Return the [X, Y] coordinate for the center point of the cell that contains the specified text.  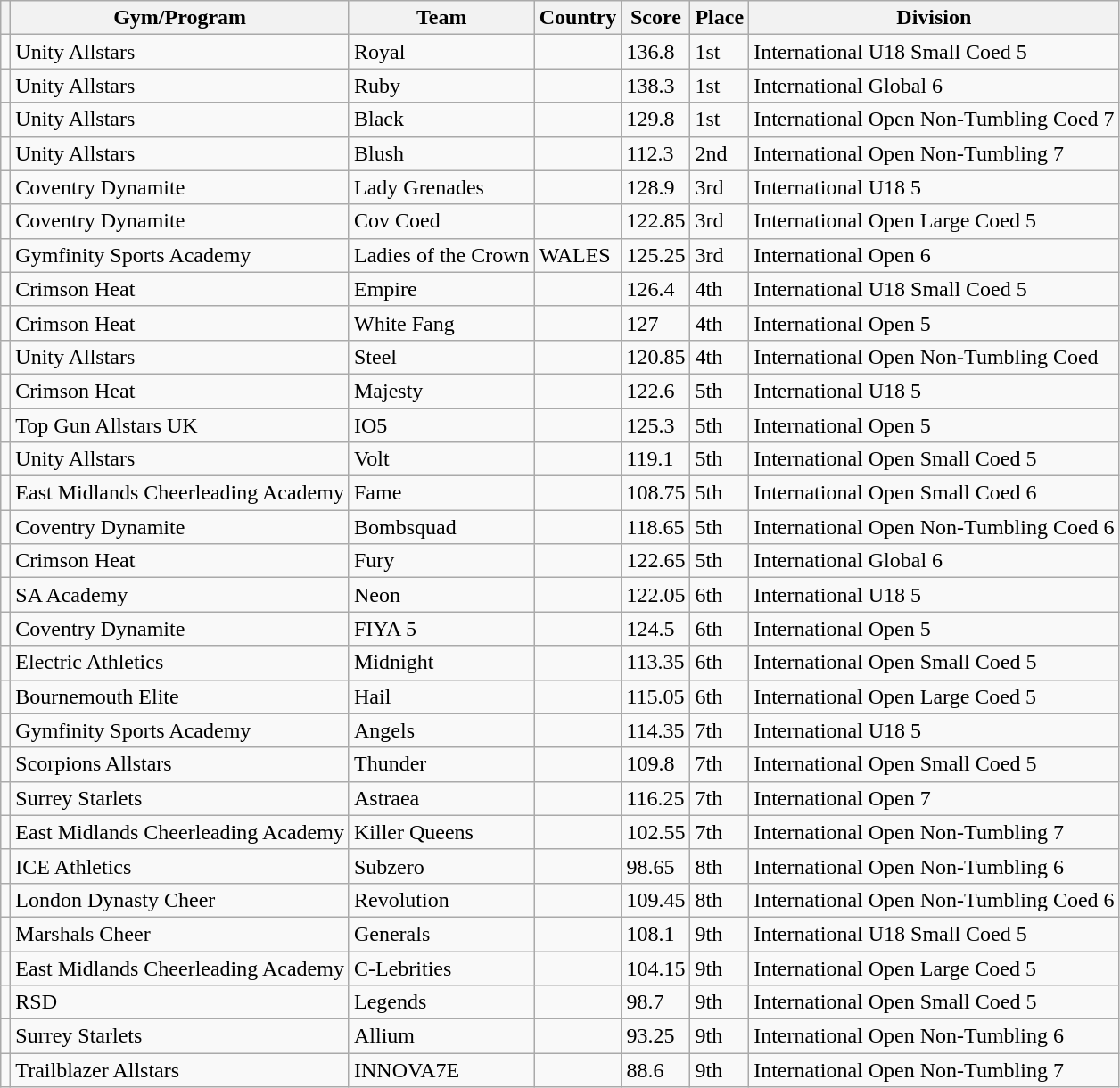
Thunder [441, 764]
125.3 [656, 425]
Black [441, 120]
136.8 [656, 52]
109.8 [656, 764]
Empire [441, 289]
Generals [441, 934]
SA Academy [180, 595]
Allium [441, 1036]
98.7 [656, 1002]
108.1 [656, 934]
Midnight [441, 663]
129.8 [656, 120]
Electric Athletics [180, 663]
116.25 [656, 798]
Division [935, 18]
88.6 [656, 1070]
122.6 [656, 391]
108.75 [656, 493]
118.65 [656, 527]
Scorpions Allstars [180, 764]
122.65 [656, 561]
Place [720, 18]
104.15 [656, 968]
Team [441, 18]
IO5 [441, 425]
International Open 6 [935, 255]
ICE Athletics [180, 866]
122.05 [656, 595]
International Open Non-Tumbling Coed 7 [935, 120]
Top Gun Allstars UK [180, 425]
C-Lebrities [441, 968]
127 [656, 323]
112.3 [656, 153]
International Open Non-Tumbling Coed [935, 357]
114.35 [656, 730]
113.35 [656, 663]
WALES [578, 255]
Neon [441, 595]
124.5 [656, 629]
Marshals Cheer [180, 934]
126.4 [656, 289]
120.85 [656, 357]
122.85 [656, 221]
115.05 [656, 696]
102.55 [656, 832]
Bombsquad [441, 527]
Fame [441, 493]
Bournemouth Elite [180, 696]
Gym/Program [180, 18]
119.1 [656, 459]
FIYA 5 [441, 629]
125.25 [656, 255]
London Dynasty Cheer [180, 900]
Cov Coed [441, 221]
Fury [441, 561]
2nd [720, 153]
Subzero [441, 866]
138.3 [656, 86]
Country [578, 18]
Lady Grenades [441, 187]
International Open Small Coed 6 [935, 493]
International Open 7 [935, 798]
White Fang [441, 323]
Legends [441, 1002]
Royal [441, 52]
Score [656, 18]
Ruby [441, 86]
Astraea [441, 798]
INNOVA7E [441, 1070]
Trailblazer Allstars [180, 1070]
98.65 [656, 866]
93.25 [656, 1036]
Angels [441, 730]
Hail [441, 696]
Steel [441, 357]
Ladies of the Crown [441, 255]
Blush [441, 153]
Majesty [441, 391]
Revolution [441, 900]
128.9 [656, 187]
109.45 [656, 900]
Volt [441, 459]
Killer Queens [441, 832]
RSD [180, 1002]
